Detect which cell encompasses the target text, then output its (X, Y) center coordinate. 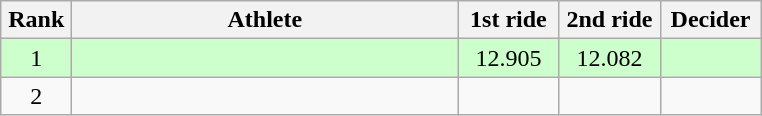
1st ride (508, 20)
Decider (710, 20)
2 (36, 96)
Athlete (265, 20)
Rank (36, 20)
1 (36, 58)
12.082 (610, 58)
12.905 (508, 58)
2nd ride (610, 20)
